Determine the [x, y] coordinate at the center of the cell enclosing the given text.  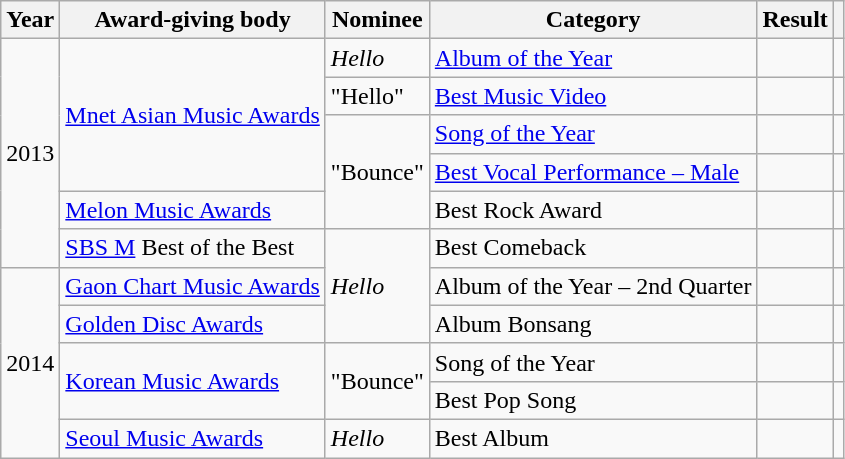
Album Bonsang [593, 324]
Best Comeback [593, 248]
Best Pop Song [593, 400]
Album of the Year [593, 58]
Golden Disc Awards [193, 324]
Best Music Video [593, 96]
Album of the Year – 2nd Quarter [593, 286]
Year [30, 20]
2014 [30, 362]
Gaon Chart Music Awards [193, 286]
SBS M Best of the Best [193, 248]
Result [795, 20]
"Hello" [377, 96]
Melon Music Awards [193, 210]
Korean Music Awards [193, 381]
Category [593, 20]
Seoul Music Awards [193, 438]
Mnet Asian Music Awards [193, 115]
Nominee [377, 20]
Best Album [593, 438]
Best Vocal Performance – Male [593, 172]
2013 [30, 153]
Best Rock Award [593, 210]
Award-giving body [193, 20]
